For the text-containing cell, return its midpoint in (X, Y) coordinate format. 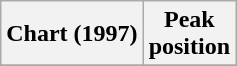
Peakposition (189, 34)
Chart (1997) (72, 34)
